Return the (X, Y) coordinate for the center point of the cell that contains the specified text.  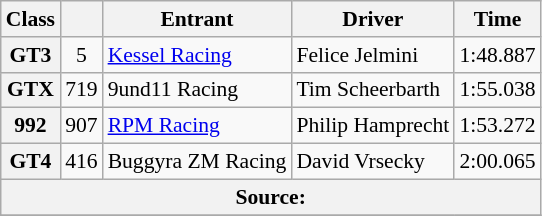
David Vrsecky (372, 162)
1:53.272 (497, 126)
Tim Scheerbarth (372, 90)
Buggyra ZM Racing (198, 162)
Felice Jelmini (372, 55)
Driver (372, 19)
719 (82, 90)
Time (497, 19)
Entrant (198, 19)
992 (30, 126)
Kessel Racing (198, 55)
Class (30, 19)
9und11 Racing (198, 90)
Source: (271, 197)
1:55.038 (497, 90)
5 (82, 55)
416 (82, 162)
2:00.065 (497, 162)
907 (82, 126)
1:48.887 (497, 55)
GT3 (30, 55)
GT4 (30, 162)
GTX (30, 90)
Philip Hamprecht (372, 126)
RPM Racing (198, 126)
